Scan for the cell matching the given text and deliver its (X, Y) coordinate at center. 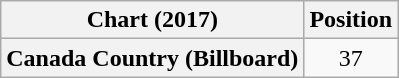
Position (351, 20)
Canada Country (Billboard) (152, 58)
37 (351, 58)
Chart (2017) (152, 20)
